From the cell containing the given text, extract its center point as [x, y] coordinate. 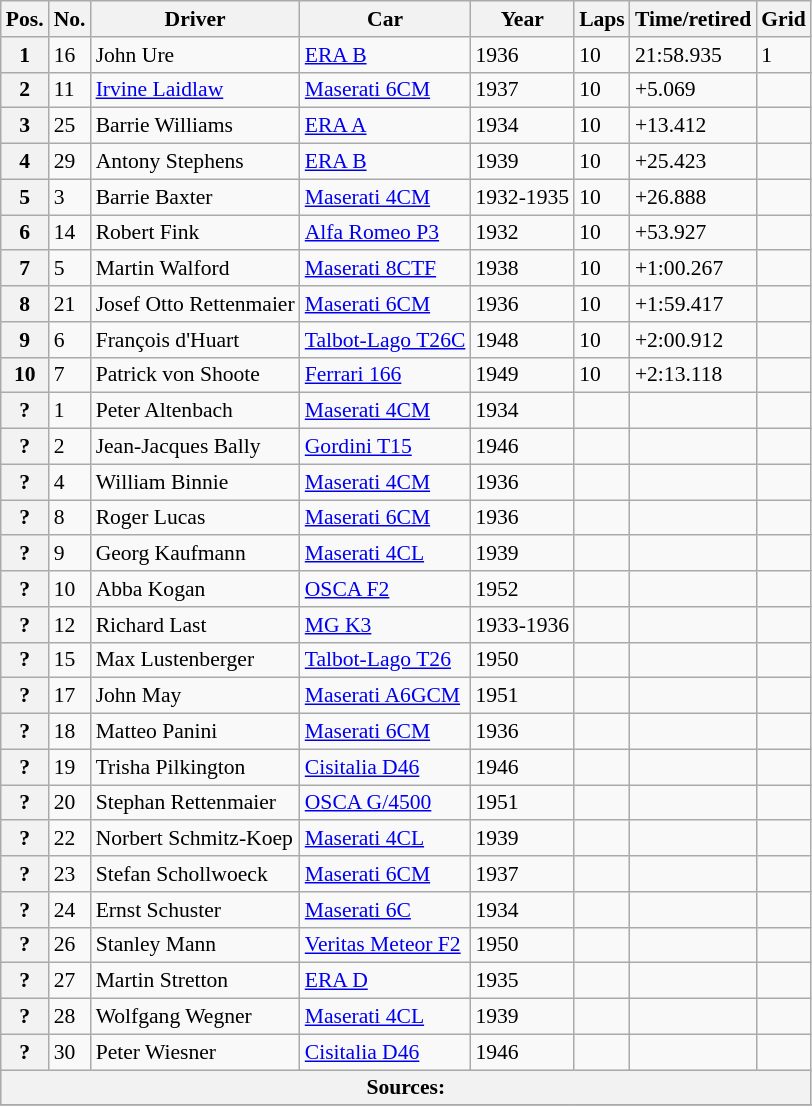
Gordini T15 [386, 447]
23 [70, 874]
25 [70, 126]
Car [386, 19]
27 [70, 981]
Richard Last [196, 625]
Martin Walford [196, 269]
15 [70, 660]
Pos. [25, 19]
Alfa Romeo P3 [386, 233]
Trisha Pilkington [196, 767]
1933-1936 [522, 625]
+26.888 [693, 197]
11 [70, 90]
1932 [522, 233]
Veritas Meteor F2 [386, 945]
Barrie Williams [196, 126]
Matteo Panini [196, 732]
+5.069 [693, 90]
Roger Lucas [196, 518]
Maserati 8CTF [386, 269]
Talbot-Lago T26C [386, 340]
Irvine Laidlaw [196, 90]
29 [70, 162]
Josef Otto Rettenmaier [196, 304]
+1:00.267 [693, 269]
John May [196, 696]
Sources: [406, 1088]
ERA A [386, 126]
+2:13.118 [693, 375]
12 [70, 625]
John Ure [196, 55]
Patrick von Shoote [196, 375]
Abba Kogan [196, 589]
Laps [602, 19]
Martin Stretton [196, 981]
Robert Fink [196, 233]
20 [70, 803]
Peter Wiesner [196, 1052]
+1:59.417 [693, 304]
21 [70, 304]
Georg Kaufmann [196, 554]
Talbot-Lago T26 [386, 660]
Wolfgang Wegner [196, 1017]
1932-1935 [522, 197]
Antony Stephens [196, 162]
+53.927 [693, 233]
Driver [196, 19]
Stephan Rettenmaier [196, 803]
William Binnie [196, 482]
Jean-Jacques Bally [196, 447]
1938 [522, 269]
Peter Altenbach [196, 411]
Stanley Mann [196, 945]
16 [70, 55]
Ferrari 166 [386, 375]
+25.423 [693, 162]
Grid [784, 19]
Stefan Schollwoeck [196, 874]
22 [70, 839]
28 [70, 1017]
+13.412 [693, 126]
21:58.935 [693, 55]
Maserati 6C [386, 910]
30 [70, 1052]
Time/retired [693, 19]
Maserati A6GCM [386, 696]
+2:00.912 [693, 340]
No. [70, 19]
14 [70, 233]
Barrie Baxter [196, 197]
1949 [522, 375]
18 [70, 732]
1952 [522, 589]
1948 [522, 340]
Year [522, 19]
MG K3 [386, 625]
1935 [522, 981]
Norbert Schmitz-Koep [196, 839]
19 [70, 767]
17 [70, 696]
OSCA F2 [386, 589]
26 [70, 945]
24 [70, 910]
François d'Huart [196, 340]
ERA D [386, 981]
Max Lustenberger [196, 660]
Ernst Schuster [196, 910]
OSCA G/4500 [386, 803]
